Return [x, y] of the center of cell containing provided text 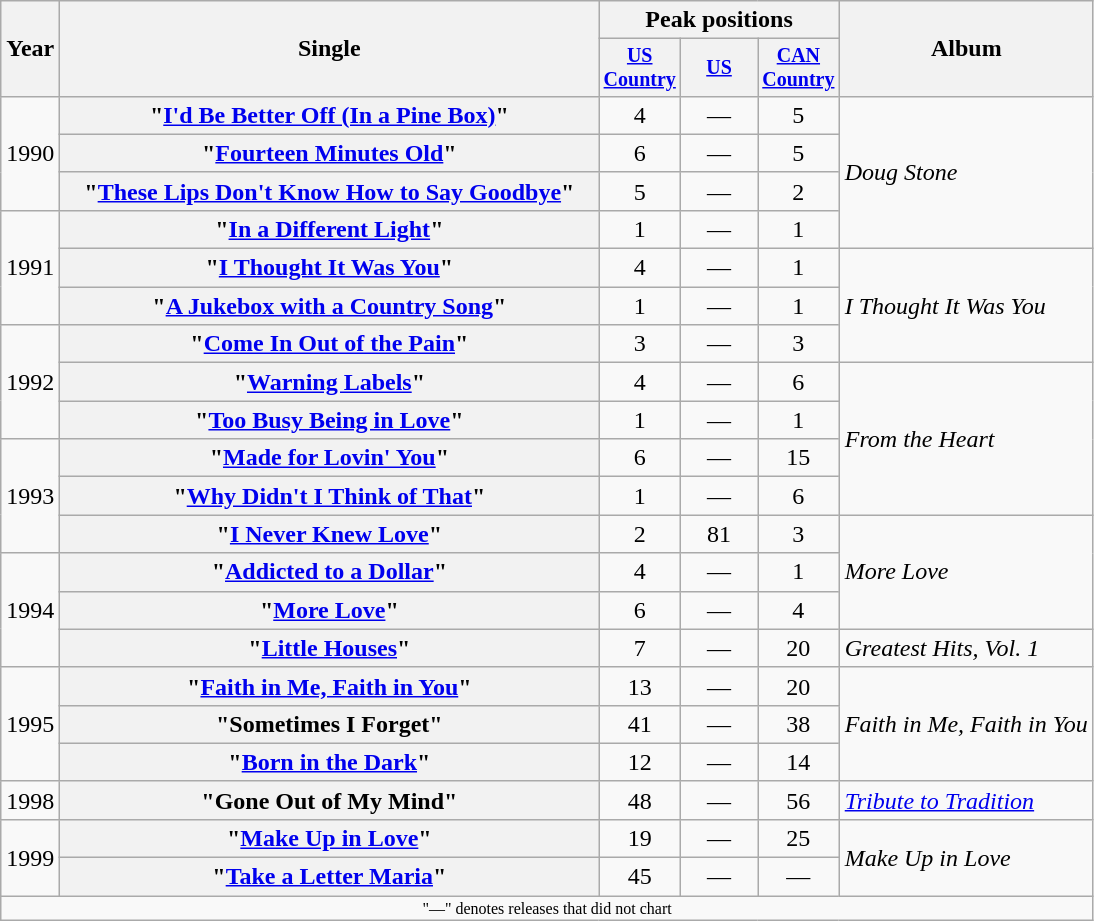
"Born in the Dark" [330, 762]
38 [799, 724]
"A Jukebox with a Country Song" [330, 306]
45 [640, 877]
"I Thought It Was You" [330, 268]
19 [640, 838]
1992 [30, 382]
1999 [30, 857]
Make Up in Love [966, 857]
1993 [30, 496]
US Country [640, 68]
Single [330, 49]
13 [640, 686]
"Why Didn't I Think of That" [330, 496]
81 [720, 534]
More Love [966, 572]
"Fourteen Minutes Old" [330, 153]
25 [799, 838]
41 [640, 724]
"Made for Lovin' You" [330, 458]
US [720, 68]
14 [799, 762]
1994 [30, 610]
Doug Stone [966, 172]
"Faith in Me, Faith in You" [330, 686]
Greatest Hits, Vol. 1 [966, 648]
"In a Different Light" [330, 229]
CAN Country [799, 68]
1990 [30, 153]
"Addicted to a Dollar" [330, 572]
Year [30, 49]
48 [640, 800]
Peak positions [719, 20]
"Warning Labels" [330, 382]
"I Never Knew Love" [330, 534]
1995 [30, 724]
Faith in Me, Faith in You [966, 724]
"I'd Be Better Off (In a Pine Box)" [330, 115]
I Thought It Was You [966, 306]
"These Lips Don't Know How to Say Goodbye" [330, 191]
Tribute to Tradition [966, 800]
From the Heart [966, 439]
"Too Busy Being in Love" [330, 420]
Album [966, 49]
"Come In Out of the Pain" [330, 344]
"More Love" [330, 610]
1998 [30, 800]
"Sometimes I Forget" [330, 724]
"Gone Out of My Mind" [330, 800]
"—" denotes releases that did not chart [548, 908]
7 [640, 648]
"Take a Letter Maria" [330, 877]
"Little Houses" [330, 648]
15 [799, 458]
1991 [30, 267]
"Make Up in Love" [330, 838]
56 [799, 800]
12 [640, 762]
